Capture the cell that displays the provided text and extract its (X, Y) central coordinate. 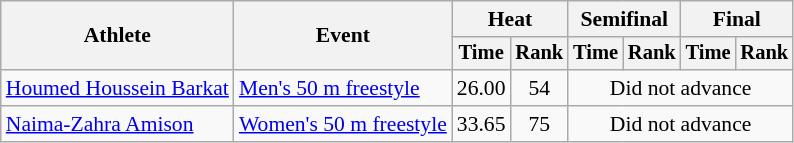
75 (540, 124)
26.00 (482, 88)
Heat (510, 19)
Semifinal (624, 19)
Event (343, 36)
54 (540, 88)
Men's 50 m freestyle (343, 88)
Women's 50 m freestyle (343, 124)
Houmed Houssein Barkat (118, 88)
33.65 (482, 124)
Final (737, 19)
Naima-Zahra Amison (118, 124)
Athlete (118, 36)
